Capture the cell that displays the provided text and extract its (x, y) central coordinate. 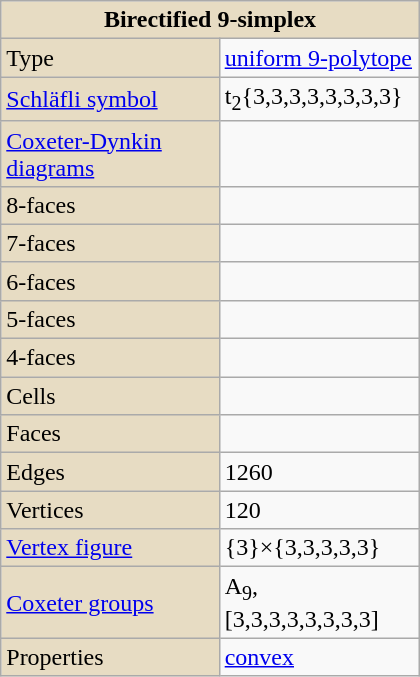
Birectified 9-simplex (210, 20)
Type (110, 58)
Edges (110, 472)
uniform 9-polytope (319, 58)
Coxeter groups (110, 602)
Vertex figure (110, 548)
120 (319, 510)
Vertices (110, 510)
Properties (110, 657)
{3}×{3,3,3,3,3} (319, 548)
5-faces (110, 319)
convex (319, 657)
Schläfli symbol (110, 99)
Faces (110, 434)
1260 (319, 472)
A9, [3,3,3,3,3,3,3,3] (319, 602)
8-faces (110, 205)
Cells (110, 396)
4-faces (110, 358)
Coxeter-Dynkin diagrams (110, 154)
6-faces (110, 281)
t2{3,3,3,3,3,3,3,3} (319, 99)
7-faces (110, 243)
